Find where the given text appears and provide that cell's center as [x, y] coordinate. 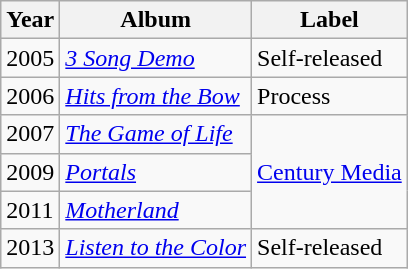
3 Song Demo [156, 58]
2006 [30, 96]
Process [330, 96]
Century Media [330, 172]
Album [156, 20]
Hits from the Bow [156, 96]
Label [330, 20]
2009 [30, 172]
The Game of Life [156, 134]
Portals [156, 172]
2011 [30, 210]
2005 [30, 58]
2007 [30, 134]
Year [30, 20]
Motherland [156, 210]
2013 [30, 248]
Listen to the Color [156, 248]
